From the cell containing the given text, extract its center point as (x, y) coordinate. 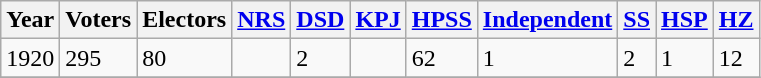
Independent (547, 20)
KPJ (378, 20)
Voters (98, 20)
HSP (685, 20)
NRS (262, 20)
295 (98, 58)
Year (30, 20)
Electors (184, 20)
DSD (320, 20)
HZ (736, 20)
80 (184, 58)
1920 (30, 58)
SS (637, 20)
HPSS (442, 20)
62 (442, 58)
12 (736, 58)
